Pinpoint the cell where the given text exists, returning its [x, y] midpoint coordinate. 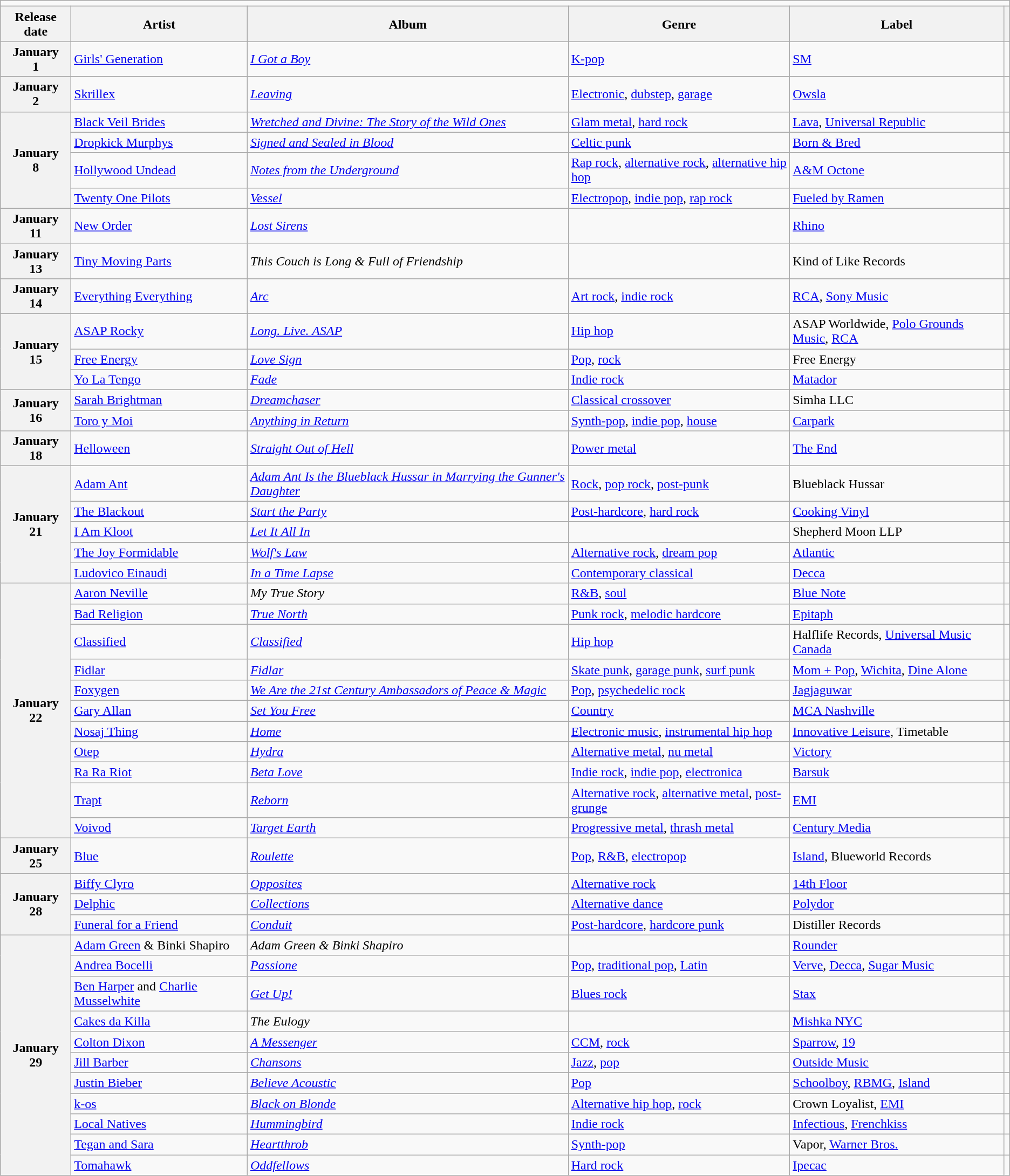
Mishka NYC [897, 1021]
New Order [160, 225]
I Got a Boy [408, 59]
Post-hardcore, hardcore punk [679, 925]
MCA Nashville [897, 710]
A&M Octone [897, 170]
Release date [36, 24]
January28 [36, 904]
SM [897, 59]
Anything in Return [408, 421]
Believe Acoustic [408, 1083]
Conduit [408, 925]
Home [408, 731]
Victory [897, 752]
Verve, Decca, Sugar Music [897, 966]
Lava, Universal Republic [897, 122]
Cooking Vinyl [897, 511]
Blue [160, 856]
Opposites [408, 884]
January15 [36, 352]
The End [897, 449]
Passione [408, 966]
Ludovico Einaudi [160, 573]
RCA, Sony Music [897, 296]
Indie rock, indie pop, electronica [679, 772]
Otep [160, 752]
Stax [897, 994]
We Are the 21st Century Ambassadors of Peace & Magic [408, 690]
Synth-pop, indie pop, house [679, 421]
Toro y Moi [160, 421]
Girls' Generation [160, 59]
Halflife Records, Universal Music Canada [897, 642]
Pop, psychedelic rock [679, 690]
Pop, R&B, electropop [679, 856]
Long. Live. ASAP [408, 331]
Contemporary classical [679, 573]
Blueblack Hussar [897, 483]
Ipecac [897, 1165]
Pop [679, 1083]
Hydra [408, 752]
Adam Ant Is the Blueblack Hussar in Marrying the Gunner's Daughter [408, 483]
Schoolboy, RBMG, Island [897, 1083]
Colton Dixon [160, 1042]
Sarah Brightman [160, 400]
K-pop [679, 59]
Infectious, Frenchkiss [897, 1124]
Signed and Sealed in Blood [408, 142]
Adam Ant [160, 483]
The Joy Formidable [160, 552]
Lost Sirens [408, 225]
Aaron Neville [160, 593]
Owsla [897, 94]
ASAP Rocky [160, 331]
Ben Harper and Charlie Musselwhite [160, 994]
Power metal [679, 449]
Post-hardcore, hard rock [679, 511]
Notes from the Underground [408, 170]
Island, Blueworld Records [897, 856]
Innovative Leisure, Timetable [897, 731]
A Messenger [408, 1042]
Funeral for a Friend [160, 925]
In a Time Lapse [408, 573]
Decca [897, 573]
Ra Ra Riot [160, 772]
Jazz, pop [679, 1062]
Blue Note [897, 593]
Atlantic [897, 552]
Sparrow, 19 [897, 1042]
Dreamchaser [408, 400]
Reborn [408, 801]
Cakes da Killa [160, 1021]
Century Media [897, 828]
Crown Loyalist, EMI [897, 1103]
January2 [36, 94]
Label [897, 24]
Synth-pop [679, 1145]
Fade [408, 380]
January1 [36, 59]
This Couch is Long & Full of Friendship [408, 261]
Alternative rock [679, 884]
CCM, rock [679, 1042]
Glam metal, hard rock [679, 122]
Matador [897, 380]
True North [408, 614]
Country [679, 710]
Set You Free [408, 710]
Skate punk, garage punk, surf punk [679, 669]
R&B, soul [679, 593]
Hard rock [679, 1165]
Alternative rock, dream pop [679, 552]
Hollywood Undead [160, 170]
The Blackout [160, 511]
Simha LLC [897, 400]
Start the Party [408, 511]
Distiller Records [897, 925]
Jill Barber [160, 1062]
EMI [897, 801]
Rap rock, alternative rock, alternative hip hop [679, 170]
Nosaj Thing [160, 731]
Barsuk [897, 772]
Delphic [160, 904]
Rhino [897, 225]
Tomahawk [160, 1165]
Gary Allan [160, 710]
Mom + Pop, Wichita, Dine Alone [897, 669]
Alternative hip hop, rock [679, 1103]
January16 [36, 411]
Love Sign [408, 359]
Punk rock, melodic hardcore [679, 614]
My True Story [408, 593]
January18 [36, 449]
Vessel [408, 198]
ASAP Worldwide, Polo Grounds Music, RCA [897, 331]
January29 [36, 1055]
Leaving [408, 94]
Andrea Bocelli [160, 966]
Alternative dance [679, 904]
Celtic punk [679, 142]
Blues rock [679, 994]
Dropkick Murphys [160, 142]
Foxygen [160, 690]
Voivod [160, 828]
Black Veil Brides [160, 122]
Outside Music [897, 1062]
Arc [408, 296]
Black on Blonde [408, 1103]
Roulette [408, 856]
Bad Religion [160, 614]
Helloween [160, 449]
Everything Everything [160, 296]
Alternative rock, alternative metal, post-grunge [679, 801]
14th Floor [897, 884]
I Am Kloot [160, 532]
Chansons [408, 1062]
Classical crossover [679, 400]
k-os [160, 1103]
Alternative metal, nu metal [679, 752]
Straight Out of Hell [408, 449]
The Eulogy [408, 1021]
Pop, rock [679, 359]
Fueled by Ramen [897, 198]
Tegan and Sara [160, 1145]
Carpark [897, 421]
January11 [36, 225]
January8 [36, 160]
Art rock, indie rock [679, 296]
Heartthrob [408, 1145]
January22 [36, 711]
Oddfellows [408, 1165]
Jagjaguwar [897, 690]
Biffy Clyro [160, 884]
Hummingbird [408, 1124]
Polydor [897, 904]
Album [408, 24]
Skrillex [160, 94]
Get Up! [408, 994]
Kind of Like Records [897, 261]
Justin Bieber [160, 1083]
January14 [36, 296]
Beta Love [408, 772]
Local Natives [160, 1124]
Vapor, Warner Bros. [897, 1145]
Twenty One Pilots [160, 198]
Collections [408, 904]
Artist [160, 24]
January21 [36, 524]
January13 [36, 261]
Wolf's Law [408, 552]
Epitaph [897, 614]
Electronic, dubstep, garage [679, 94]
Pop, traditional pop, Latin [679, 966]
Genre [679, 24]
Rounder [897, 945]
Rock, pop rock, post-punk [679, 483]
Born & Bred [897, 142]
Target Earth [408, 828]
Electropop, indie pop, rap rock [679, 198]
Wretched and Divine: The Story of the Wild Ones [408, 122]
January25 [36, 856]
Electronic music, instrumental hip hop [679, 731]
Tiny Moving Parts [160, 261]
Shepherd Moon LLP [897, 532]
Let It All In [408, 532]
Yo La Tengo [160, 380]
Progressive metal, thrash metal [679, 828]
Trapt [160, 801]
